Detect which cell encompasses the target text, then output its [X, Y] center coordinate. 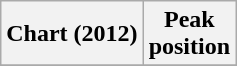
Chart (2012) [72, 34]
Peakposition [189, 34]
